Scan for the cell matching the given text and deliver its (x, y) coordinate at center. 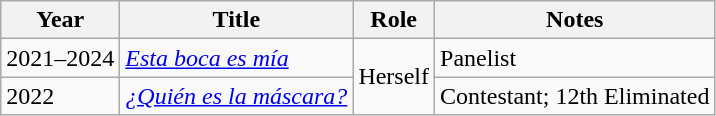
Contestant; 12th Eliminated (575, 96)
2021–2024 (60, 58)
Role (394, 20)
Title (236, 20)
Esta boca es mía (236, 58)
Notes (575, 20)
Panelist (575, 58)
Herself (394, 77)
¿Quién es la máscara? (236, 96)
Year (60, 20)
2022 (60, 96)
